Return [X, Y] of the center of cell containing provided text 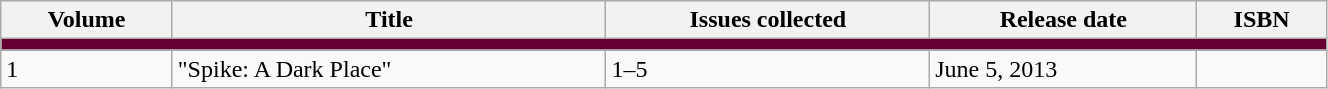
ISBN [1262, 20]
1 [87, 69]
"Spike: A Dark Place" [389, 69]
Issues collected [768, 20]
June 5, 2013 [1064, 69]
Release date [1064, 20]
Volume [87, 20]
Title [389, 20]
1–5 [768, 69]
